Scan for the cell matching the given text and deliver its (x, y) coordinate at center. 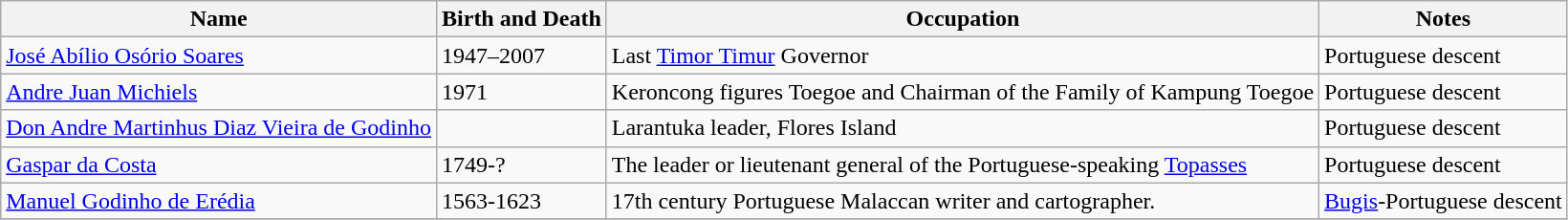
José Abílio Osório Soares (219, 55)
Larantuka leader, Flores Island (962, 128)
Occupation (962, 19)
Keroncong figures Toegoe and Chairman of the Family of Kampung Toegoe (962, 92)
Gaspar da Costa (219, 165)
Don Andre Martinhus Diaz Vieira de Godinho (219, 128)
Name (219, 19)
17th century Portuguese Malaccan writer and cartographer. (962, 201)
1947–2007 (522, 55)
1971 (522, 92)
Andre Juan Michiels (219, 92)
Notes (1444, 19)
Birth and Death (522, 19)
Bugis-Portuguese descent (1444, 201)
Last Timor Timur Governor (962, 55)
1749-? (522, 165)
Manuel Godinho de Erédia (219, 201)
The leader or lieutenant general of the Portuguese-speaking Topasses (962, 165)
1563-1623 (522, 201)
